Search for the cell housing the specified text and yield its [X, Y] center coordinate. 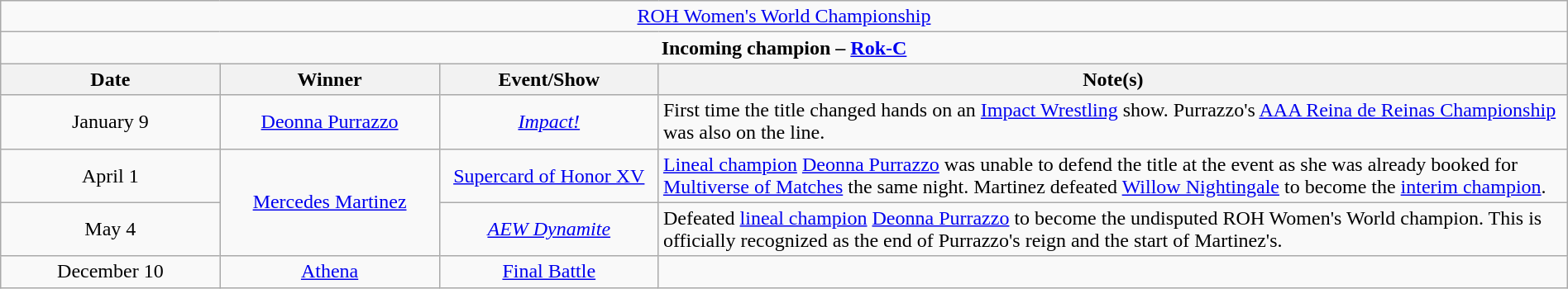
Mercedes Martinez [329, 202]
Incoming champion – Rok-C [784, 48]
May 4 [111, 230]
Supercard of Honor XV [549, 175]
Date [111, 79]
AEW Dynamite [549, 230]
Impact! [549, 122]
December 10 [111, 272]
First time the title changed hands on an Impact Wrestling show. Purrazzo's AAA Reina de Reinas Championship was also on the line. [1113, 122]
Final Battle [549, 272]
Event/Show [549, 79]
Winner [329, 79]
January 9 [111, 122]
Athena [329, 272]
April 1 [111, 175]
ROH Women's World Championship [784, 17]
Deonna Purrazzo [329, 122]
Note(s) [1113, 79]
